Capture the cell that displays the provided text and extract its [X, Y] central coordinate. 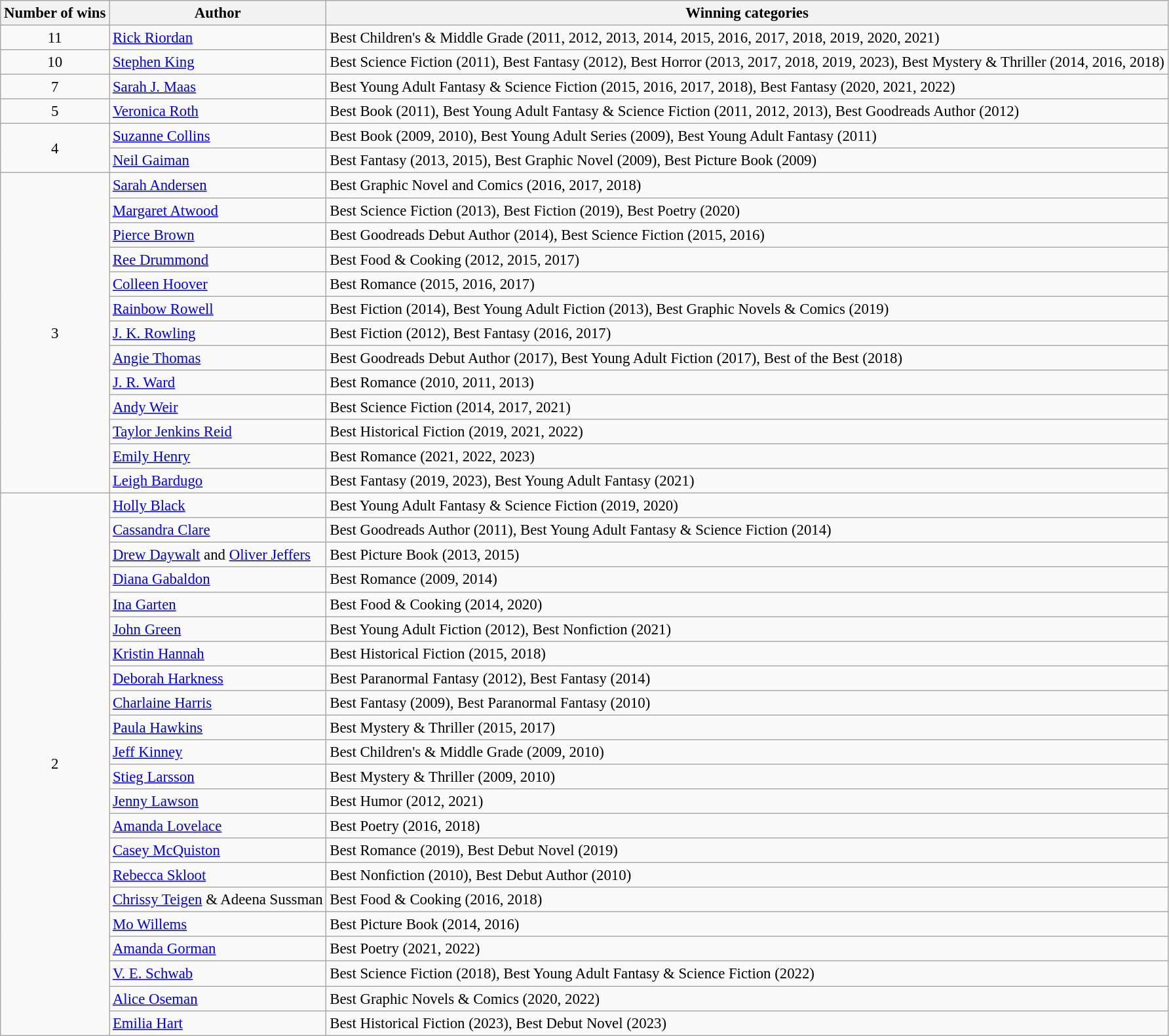
Drew Daywalt and Oliver Jeffers [218, 555]
Best Graphic Novel and Comics (2016, 2017, 2018) [747, 185]
Mo Willems [218, 925]
7 [55, 87]
Rick Riordan [218, 38]
Best Food & Cooking (2016, 2018) [747, 900]
Best Fantasy (2009), Best Paranormal Fantasy (2010) [747, 703]
10 [55, 62]
Andy Weir [218, 407]
Stephen King [218, 62]
5 [55, 111]
2 [55, 764]
Pierce Brown [218, 235]
Best Romance (2010, 2011, 2013) [747, 383]
Best Historical Fiction (2019, 2021, 2022) [747, 432]
Deborah Harkness [218, 678]
John Green [218, 629]
Best Science Fiction (2011), Best Fantasy (2012), Best Horror (2013, 2017, 2018, 2019, 2023), Best Mystery & Thriller (2014, 2016, 2018) [747, 62]
Best Fantasy (2019, 2023), Best Young Adult Fantasy (2021) [747, 481]
Alice Oseman [218, 999]
Cassandra Clare [218, 530]
Emily Henry [218, 457]
Best Goodreads Debut Author (2017), Best Young Adult Fiction (2017), Best of the Best (2018) [747, 358]
Best Romance (2009, 2014) [747, 580]
11 [55, 38]
Best Humor (2012, 2021) [747, 801]
Best Paranormal Fantasy (2012), Best Fantasy (2014) [747, 678]
Ina Garten [218, 604]
Winning categories [747, 13]
Margaret Atwood [218, 210]
Best Romance (2015, 2016, 2017) [747, 284]
Rebecca Skloot [218, 875]
J. K. Rowling [218, 334]
Best Historical Fiction (2015, 2018) [747, 653]
Best Nonfiction (2010), Best Debut Author (2010) [747, 875]
Best Book (2011), Best Young Adult Fantasy & Science Fiction (2011, 2012, 2013), Best Goodreads Author (2012) [747, 111]
Best Romance (2021, 2022, 2023) [747, 457]
Best Food & Cooking (2012, 2015, 2017) [747, 259]
Ree Drummond [218, 259]
Best Children's & Middle Grade (2009, 2010) [747, 752]
Rainbow Rowell [218, 309]
Best Mystery & Thriller (2009, 2010) [747, 777]
Best Food & Cooking (2014, 2020) [747, 604]
Best Science Fiction (2014, 2017, 2021) [747, 407]
J. R. Ward [218, 383]
Best Picture Book (2013, 2015) [747, 555]
Emilia Hart [218, 1023]
Sarah J. Maas [218, 87]
V. E. Schwab [218, 974]
Best Fiction (2012), Best Fantasy (2016, 2017) [747, 334]
Leigh Bardugo [218, 481]
Best Mystery & Thriller (2015, 2017) [747, 727]
Veronica Roth [218, 111]
Angie Thomas [218, 358]
Stieg Larsson [218, 777]
Best Goodreads Author (2011), Best Young Adult Fantasy & Science Fiction (2014) [747, 530]
Best Young Adult Fantasy & Science Fiction (2015, 2016, 2017, 2018), Best Fantasy (2020, 2021, 2022) [747, 87]
Best Fiction (2014), Best Young Adult Fiction (2013), Best Graphic Novels & Comics (2019) [747, 309]
Sarah Andersen [218, 185]
Number of wins [55, 13]
Best Picture Book (2014, 2016) [747, 925]
Best Fantasy (2013, 2015), Best Graphic Novel (2009), Best Picture Book (2009) [747, 161]
Best Historical Fiction (2023), Best Debut Novel (2023) [747, 1023]
Casey McQuiston [218, 851]
Best Science Fiction (2018), Best Young Adult Fantasy & Science Fiction (2022) [747, 974]
Best Book (2009, 2010), Best Young Adult Series (2009), Best Young Adult Fantasy (2011) [747, 136]
Suzanne Collins [218, 136]
Taylor Jenkins Reid [218, 432]
Colleen Hoover [218, 284]
Paula Hawkins [218, 727]
Best Poetry (2016, 2018) [747, 826]
Kristin Hannah [218, 653]
4 [55, 148]
Holly Black [218, 506]
Charlaine Harris [218, 703]
Best Young Adult Fantasy & Science Fiction (2019, 2020) [747, 506]
Best Young Adult Fiction (2012), Best Nonfiction (2021) [747, 629]
Diana Gabaldon [218, 580]
Jenny Lawson [218, 801]
Best Goodreads Debut Author (2014), Best Science Fiction (2015, 2016) [747, 235]
Chrissy Teigen & Adeena Sussman [218, 900]
Best Science Fiction (2013), Best Fiction (2019), Best Poetry (2020) [747, 210]
Amanda Lovelace [218, 826]
Neil Gaiman [218, 161]
Best Children's & Middle Grade (2011, 2012, 2013, 2014, 2015, 2016, 2017, 2018, 2019, 2020, 2021) [747, 38]
Amanda Gorman [218, 950]
Best Poetry (2021, 2022) [747, 950]
Author [218, 13]
3 [55, 333]
Best Romance (2019), Best Debut Novel (2019) [747, 851]
Jeff Kinney [218, 752]
Best Graphic Novels & Comics (2020, 2022) [747, 999]
